Scan for the cell matching the given text and deliver its (X, Y) coordinate at center. 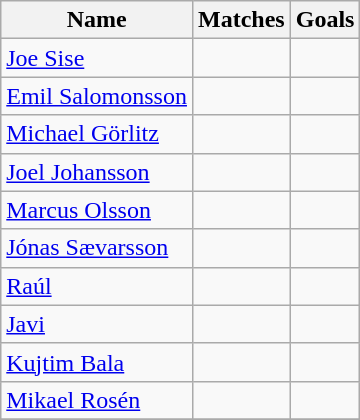
Kujtim Bala (97, 362)
Joel Johansson (97, 172)
Name (97, 20)
Joe Sise (97, 58)
Javi (97, 324)
Raúl (97, 286)
Mikael Rosén (97, 400)
Emil Salomonsson (97, 96)
Matches (241, 20)
Michael Görlitz (97, 134)
Goals (325, 20)
Marcus Olsson (97, 210)
Jónas Sævarsson (97, 248)
